Scan for the cell matching the given text and deliver its (x, y) coordinate at center. 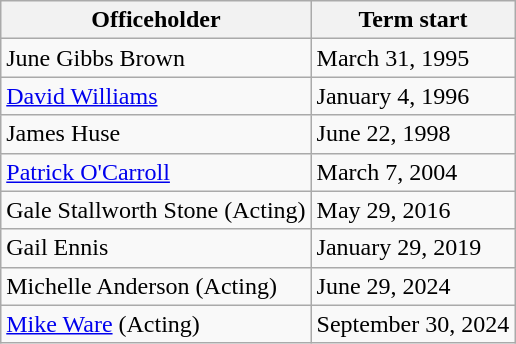
Term start (413, 20)
Michelle Anderson (Acting) (156, 286)
May 29, 2016 (413, 210)
January 4, 1996 (413, 96)
March 31, 1995 (413, 58)
January 29, 2019 (413, 248)
David Williams (156, 96)
June 29, 2024 (413, 286)
March 7, 2004 (413, 172)
Patrick O'Carroll (156, 172)
Mike Ware (Acting) (156, 324)
James Huse (156, 134)
Officeholder (156, 20)
June Gibbs Brown (156, 58)
Gail Ennis (156, 248)
September 30, 2024 (413, 324)
June 22, 1998 (413, 134)
Gale Stallworth Stone (Acting) (156, 210)
